Pinpoint the cell where the given text exists, returning its (x, y) midpoint coordinate. 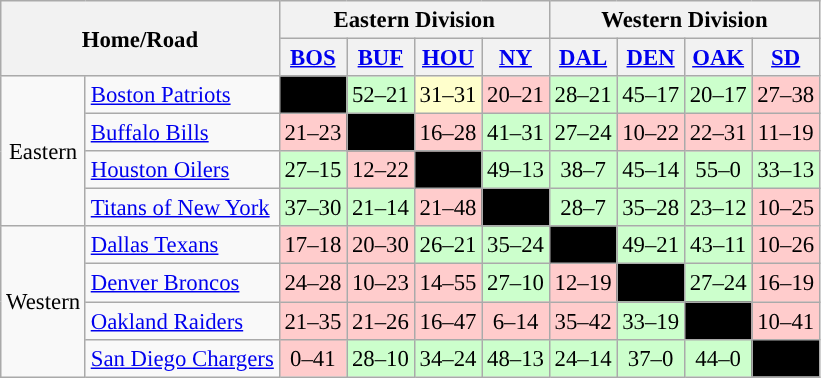
16–47 (448, 321)
55–0 (718, 170)
OAK (718, 58)
BOS (313, 58)
48–13 (516, 358)
10–25 (786, 208)
10–22 (651, 133)
27–10 (516, 283)
43–11 (718, 245)
27–38 (786, 95)
34–24 (448, 358)
21–48 (448, 208)
DAL (583, 58)
37–0 (651, 358)
44–0 (718, 358)
24–14 (583, 358)
Eastern Division (414, 20)
20–30 (381, 245)
22–31 (718, 133)
16–19 (786, 283)
21–35 (313, 321)
Dallas Texans (182, 245)
Eastern (44, 151)
27–15 (313, 170)
6–14 (516, 321)
52–21 (381, 95)
33–13 (786, 170)
10–23 (381, 283)
Titans of New York (182, 208)
28–10 (381, 358)
45–17 (651, 95)
NY (516, 58)
16–28 (448, 133)
Home/Road (140, 38)
21–26 (381, 321)
BUF (381, 58)
10–41 (786, 321)
11–19 (786, 133)
23–12 (718, 208)
San Diego Chargers (182, 358)
26–21 (448, 245)
12–19 (583, 283)
21–23 (313, 133)
17–18 (313, 245)
24–28 (313, 283)
14–55 (448, 283)
Denver Broncos (182, 283)
20–21 (516, 95)
35–28 (651, 208)
Boston Patriots (182, 95)
41–31 (516, 133)
Western Division (684, 20)
49–21 (651, 245)
28–21 (583, 95)
37–30 (313, 208)
20–17 (718, 95)
12–22 (381, 170)
10–26 (786, 245)
35–42 (583, 321)
28–7 (583, 208)
35–24 (516, 245)
33–19 (651, 321)
38–7 (583, 170)
Buffalo Bills (182, 133)
0–41 (313, 358)
31–31 (448, 95)
DEN (651, 58)
HOU (448, 58)
21–14 (381, 208)
Oakland Raiders (182, 321)
Western (44, 301)
49–13 (516, 170)
45–14 (651, 170)
Houston Oilers (182, 170)
SD (786, 58)
